From the cell containing the given text, extract its center point as [x, y] coordinate. 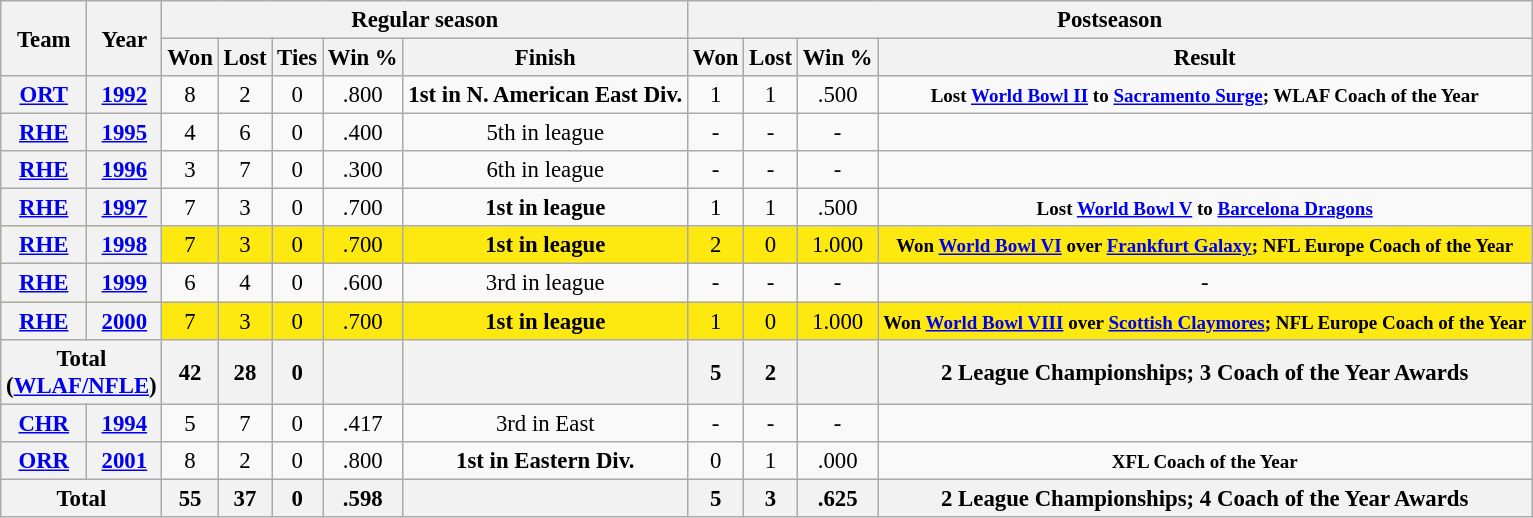
XFL Coach of the Year [1205, 460]
2001 [124, 460]
1994 [124, 423]
Won World Bowl VI over Frankfurt Galaxy; NFL Europe Coach of the Year [1205, 245]
Ties [298, 58]
CHR [44, 423]
.625 [837, 498]
42 [190, 372]
.598 [362, 498]
.600 [362, 283]
.400 [362, 133]
ORT [44, 95]
6th in league [546, 170]
Regular season [425, 20]
2000 [124, 321]
5th in league [546, 133]
1997 [124, 208]
1st in N. American East Div. [546, 95]
3rd in East [546, 423]
ORR [44, 460]
.417 [362, 423]
Total [82, 498]
Lost World Bowl II to Sacramento Surge; WLAF Coach of the Year [1205, 95]
Won World Bowl VIII over Scottish Claymores; NFL Europe Coach of the Year [1205, 321]
Team [44, 38]
Total(WLAF/NFLE) [82, 372]
Finish [546, 58]
1996 [124, 170]
2 League Championships; 3 Coach of the Year Awards [1205, 372]
.300 [362, 170]
1998 [124, 245]
1999 [124, 283]
.000 [837, 460]
3rd in league [546, 283]
1992 [124, 95]
2 League Championships; 4 Coach of the Year Awards [1205, 498]
Result [1205, 58]
1st in Eastern Div. [546, 460]
Year [124, 38]
28 [245, 372]
55 [190, 498]
Lost World Bowl V to Barcelona Dragons [1205, 208]
1995 [124, 133]
37 [245, 498]
Postseason [1110, 20]
